Provide the [X, Y] coordinate of the cell's center where the given text is located.  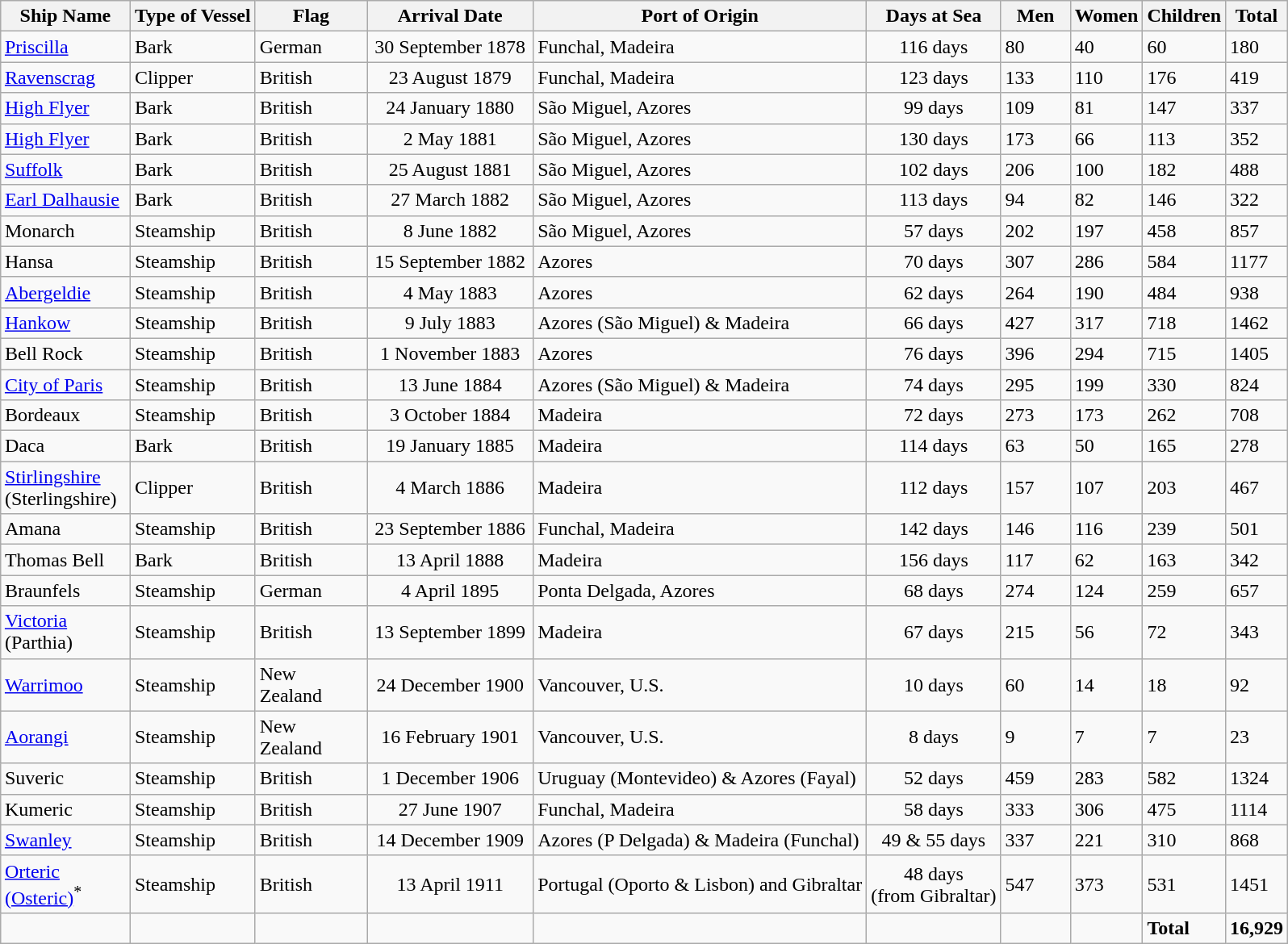
81 [1106, 108]
48 days(from Gibraltar) [934, 884]
582 [1185, 779]
49 & 55 days [934, 840]
99 days [934, 108]
147 [1185, 108]
74 days [934, 385]
72 [1185, 633]
Warrimoo [65, 684]
13 April 1911 [450, 884]
66 [1106, 139]
317 [1106, 323]
584 [1185, 261]
373 [1106, 884]
190 [1106, 292]
8 days [934, 737]
13 April 1888 [450, 560]
Men [1035, 16]
274 [1035, 591]
82 [1106, 200]
4 May 1883 [450, 292]
306 [1106, 809]
Uruguay (Montevideo) & Azores (Fayal) [700, 779]
197 [1106, 231]
Earl Dalhausie [65, 200]
501 [1257, 529]
396 [1035, 353]
112 days [934, 487]
1 November 1883 [450, 353]
264 [1035, 292]
Women [1106, 16]
1177 [1257, 261]
307 [1035, 261]
23 August 1879 [450, 77]
3 October 1884 [450, 416]
70 days [934, 261]
23 September 1886 [450, 529]
110 [1106, 77]
215 [1035, 633]
322 [1257, 200]
City of Paris [65, 385]
458 [1185, 231]
Swanley [65, 840]
116 [1106, 529]
Amana [65, 529]
Port of Origin [700, 16]
343 [1257, 633]
58 days [934, 809]
16 February 1901 [450, 737]
123 days [934, 77]
52 days [934, 779]
15 September 1882 [450, 261]
342 [1257, 560]
Suveric [65, 779]
Aorangi [65, 737]
63 [1035, 446]
488 [1257, 169]
30 September 1878 [450, 47]
176 [1185, 77]
Stirlingshire(Sterlingshire) [65, 487]
1114 [1257, 809]
868 [1257, 840]
163 [1185, 560]
475 [1185, 809]
67 days [934, 633]
Orteric (Osteric)* [65, 884]
718 [1185, 323]
Azores (P Delgada) & Madeira (Funchal) [700, 840]
1405 [1257, 353]
273 [1035, 416]
1451 [1257, 884]
715 [1185, 353]
1462 [1257, 323]
Priscilla [65, 47]
Arrival Date [450, 16]
92 [1257, 684]
156 days [934, 560]
109 [1035, 108]
16,929 [1257, 929]
14 [1106, 684]
Flag [312, 16]
62 [1106, 560]
278 [1257, 446]
239 [1185, 529]
657 [1257, 591]
Ponta Delgada, Azores [700, 591]
295 [1035, 385]
708 [1257, 416]
24 December 1900 [450, 684]
221 [1106, 840]
24 January 1880 [450, 108]
113 days [934, 200]
14 December 1909 [450, 840]
206 [1035, 169]
100 [1106, 169]
262 [1185, 416]
Portugal (Oporto & Lisbon) and Gibraltar [700, 884]
182 [1185, 169]
50 [1106, 446]
124 [1106, 591]
165 [1185, 446]
938 [1257, 292]
57 days [934, 231]
310 [1185, 840]
Suffolk [65, 169]
199 [1106, 385]
419 [1257, 77]
10 days [934, 684]
25 August 1881 [450, 169]
40 [1106, 47]
352 [1257, 139]
427 [1035, 323]
113 [1185, 139]
333 [1035, 809]
283 [1106, 779]
1 December 1906 [450, 779]
Days at Sea [934, 16]
157 [1035, 487]
Ship Name [65, 16]
Daca [65, 446]
130 days [934, 139]
467 [1257, 487]
180 [1257, 47]
72 days [934, 416]
13 September 1899 [450, 633]
2 May 1881 [450, 139]
857 [1257, 231]
Victoria (Parthia) [65, 633]
Ravenscrag [65, 77]
Children [1185, 16]
484 [1185, 292]
286 [1106, 261]
824 [1257, 385]
9 [1035, 737]
68 days [934, 591]
18 [1185, 684]
27 June 1907 [450, 809]
27 March 1882 [450, 200]
547 [1035, 884]
Kumeric [65, 809]
459 [1035, 779]
114 days [934, 446]
56 [1106, 633]
62 days [934, 292]
1324 [1257, 779]
8 June 1882 [450, 231]
4 March 1886 [450, 487]
Hansa [65, 261]
Abergeldie [65, 292]
294 [1106, 353]
76 days [934, 353]
102 days [934, 169]
142 days [934, 529]
259 [1185, 591]
107 [1106, 487]
23 [1257, 737]
Thomas Bell [65, 560]
13 June 1884 [450, 385]
203 [1185, 487]
Bordeaux [65, 416]
19 January 1885 [450, 446]
531 [1185, 884]
66 days [934, 323]
80 [1035, 47]
Braunfels [65, 591]
4 April 1895 [450, 591]
202 [1035, 231]
94 [1035, 200]
Type of Vessel [192, 16]
117 [1035, 560]
Monarch [65, 231]
Bell Rock [65, 353]
133 [1035, 77]
330 [1185, 385]
Hankow [65, 323]
116 days [934, 47]
9 July 1883 [450, 323]
